For the text-containing cell, return its midpoint in (X, Y) coordinate format. 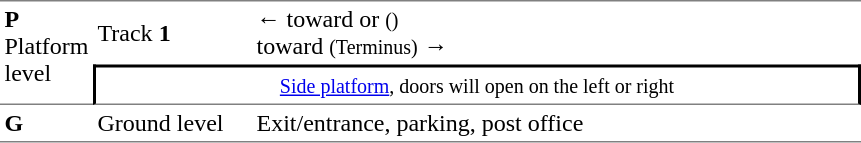
Track 1 (172, 32)
Ground level (172, 124)
Exit/entrance, parking, post office (556, 124)
G (46, 124)
PPlatform level (46, 52)
Side platform, doors will open on the left or right (477, 84)
← toward or () toward (Terminus) → (556, 32)
